Capture the cell that displays the provided text and extract its [x, y] central coordinate. 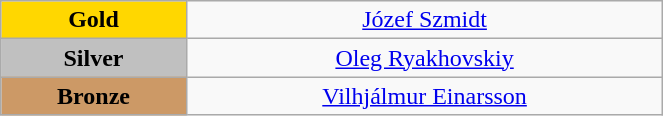
Silver [94, 58]
Gold [94, 20]
Józef Szmidt [424, 20]
Oleg Ryakhovskiy [424, 58]
Bronze [94, 96]
Vilhjálmur Einarsson [424, 96]
